Find where the given text appears and provide that cell's center as (x, y) coordinate. 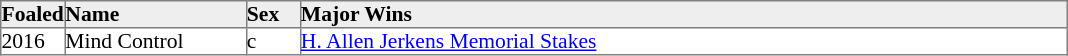
Sex (273, 14)
Foaled (33, 14)
2016 (33, 42)
c (273, 42)
Major Wins (683, 14)
Name (156, 14)
Mind Control (156, 42)
H. Allen Jerkens Memorial Stakes (683, 42)
